Search for the cell housing the specified text and yield its (X, Y) center coordinate. 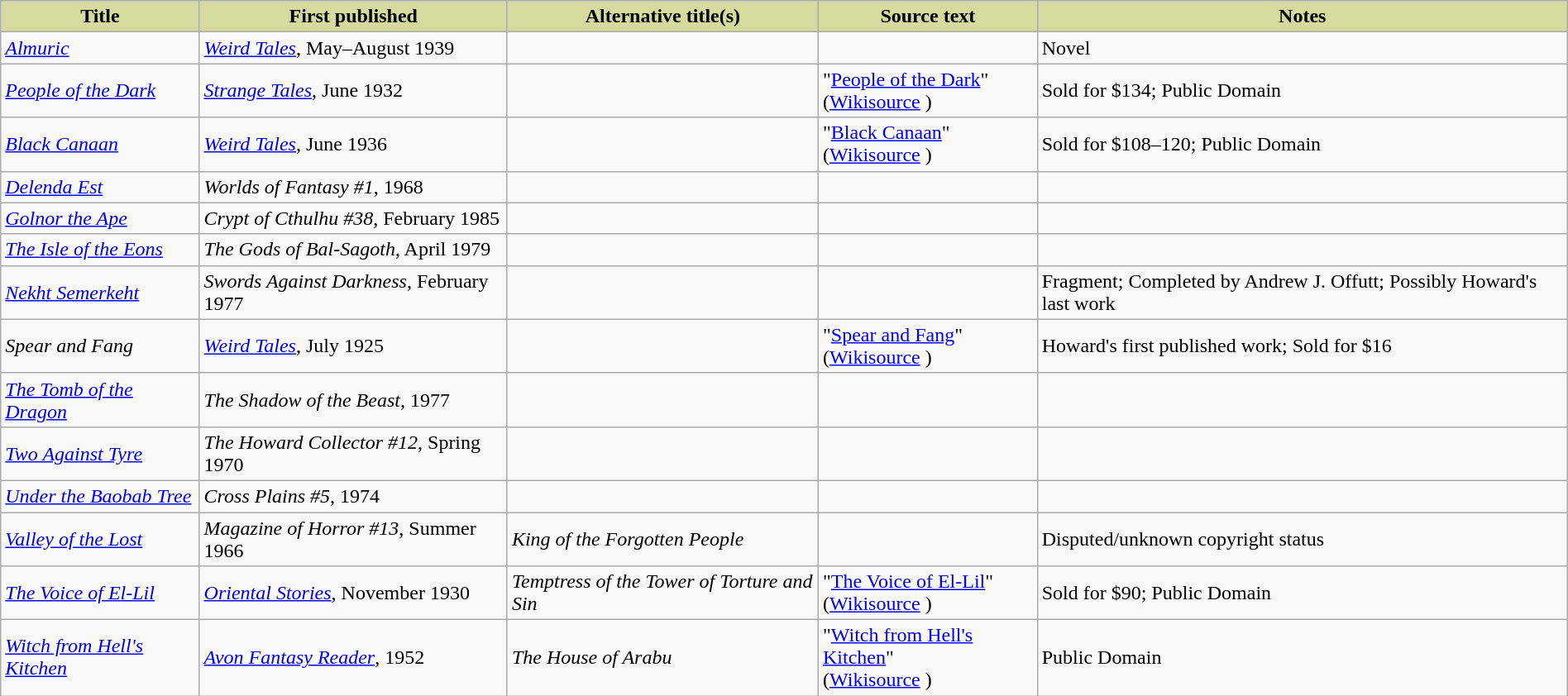
Oriental Stories, November 1930 (353, 594)
Avon Fantasy Reader, 1952 (353, 658)
Title (100, 17)
Sold for $108–120; Public Domain (1302, 144)
Worlds of Fantasy #1, 1968 (353, 187)
The Shadow of the Beast, 1977 (353, 400)
Weird Tales, July 1925 (353, 346)
"Black Canaan" (Wikisource ) (928, 144)
The Howard Collector #12, Spring 1970 (353, 453)
The Gods of Bal-Sagoth, April 1979 (353, 250)
Crypt of Cthulhu #38, February 1985 (353, 218)
Almuric (100, 48)
Temptress of the Tower of Torture and Sin (662, 594)
Weird Tales, May–August 1939 (353, 48)
Delenda Est (100, 187)
Witch from Hell's Kitchen (100, 658)
Magazine of Horror #13, Summer 1966 (353, 539)
"People of the Dark" (Wikisource ) (928, 91)
Notes (1302, 17)
"Witch from Hell's Kitchen" (Wikisource ) (928, 658)
People of the Dark (100, 91)
Source text (928, 17)
Valley of the Lost (100, 539)
Alternative title(s) (662, 17)
The Isle of the Eons (100, 250)
The House of Arabu (662, 658)
Cross Plains #5, 1974 (353, 496)
Black Canaan (100, 144)
Nekht Semerkeht (100, 293)
Strange Tales, June 1932 (353, 91)
Disputed/unknown copyright status (1302, 539)
Weird Tales, June 1936 (353, 144)
Spear and Fang (100, 346)
"The Voice of El-Lil" (Wikisource ) (928, 594)
Under the Baobab Tree (100, 496)
Howard's first published work; Sold for $16 (1302, 346)
Two Against Tyre (100, 453)
Fragment; Completed by Andrew J. Offutt; Possibly Howard's last work (1302, 293)
Golnor the Ape (100, 218)
Sold for $134; Public Domain (1302, 91)
King of the Forgotten People (662, 539)
Novel (1302, 48)
Swords Against Darkness, February 1977 (353, 293)
Public Domain (1302, 658)
The Tomb of the Dragon (100, 400)
The Voice of El-Lil (100, 594)
First published (353, 17)
"Spear and Fang" (Wikisource ) (928, 346)
Sold for $90; Public Domain (1302, 594)
